Provide the [X, Y] coordinate of the cell's center where the given text is located.  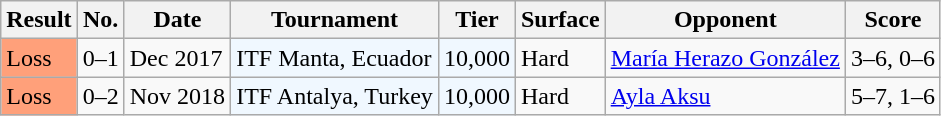
Surface [560, 20]
No. [100, 20]
María Herazo González [725, 58]
Date [177, 20]
Dec 2017 [177, 58]
Tournament [335, 20]
ITF Antalya, Turkey [335, 96]
0–2 [100, 96]
Opponent [725, 20]
Result [39, 20]
Tier [476, 20]
0–1 [100, 58]
ITF Manta, Ecuador [335, 58]
3–6, 0–6 [892, 58]
Ayla Aksu [725, 96]
5–7, 1–6 [892, 96]
Nov 2018 [177, 96]
Score [892, 20]
